Extract the [x, y] coordinate from the center of the cell holding the provided text.  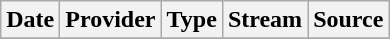
Stream [264, 20]
Type [192, 20]
Source [348, 20]
Date [30, 20]
Provider [110, 20]
